Determine the [x, y] coordinate at the center of the cell enclosing the given text.  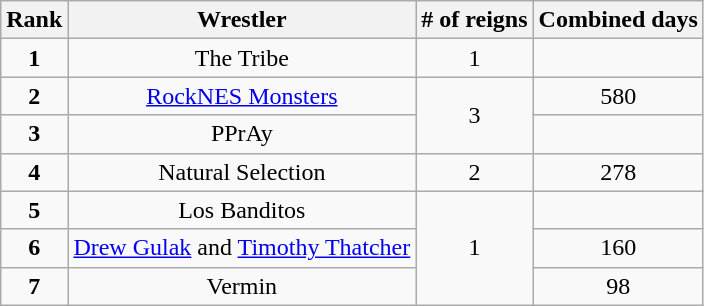
Rank [34, 20]
# of reigns [474, 20]
5 [34, 210]
Natural Selection [242, 172]
4 [34, 172]
580 [618, 96]
Los Banditos [242, 210]
Wrestler [242, 20]
7 [34, 286]
278 [618, 172]
Combined days [618, 20]
Drew Gulak and Timothy Thatcher [242, 248]
98 [618, 286]
Vermin [242, 286]
6 [34, 248]
PPrAy [242, 134]
RockNES Monsters [242, 96]
The Tribe [242, 58]
160 [618, 248]
